Find where the given text appears and provide that cell's center as (X, Y) coordinate. 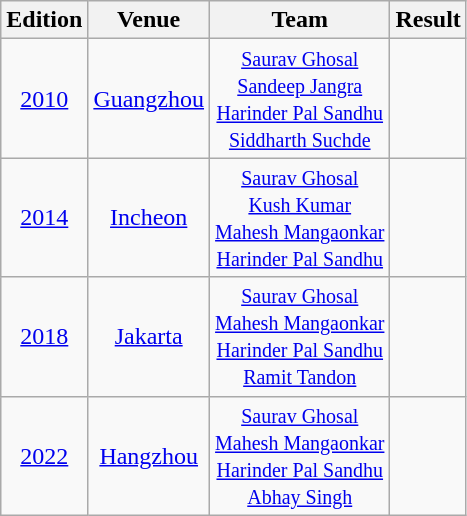
Team (300, 20)
Edition (44, 20)
Guangzhou (149, 98)
Venue (149, 20)
2010 (44, 98)
2022 (44, 456)
Incheon (149, 218)
Jakarta (149, 336)
Hangzhou (149, 456)
Saurav GhosalMahesh MangaonkarHarinder Pal SandhuRamit Tandon (300, 336)
Result (428, 20)
Saurav GhosalMahesh MangaonkarHarinder Pal SandhuAbhay Singh (300, 456)
2014 (44, 218)
Saurav GhosalKush KumarMahesh MangaonkarHarinder Pal Sandhu (300, 218)
Saurav GhosalSandeep JangraHarinder Pal SandhuSiddharth Suchde (300, 98)
2018 (44, 336)
